Capture the cell that displays the provided text and extract its (X, Y) central coordinate. 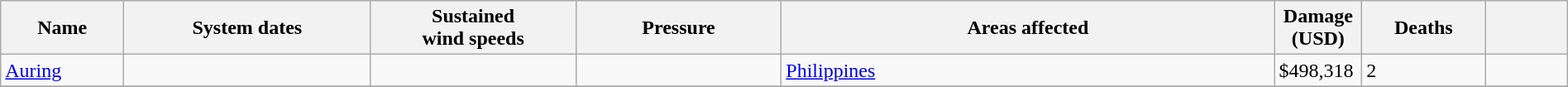
Deaths (1424, 28)
2 (1424, 70)
Name (63, 28)
Damage(USD) (1318, 28)
Areas affected (1028, 28)
System dates (247, 28)
$498,318 (1318, 70)
Pressure (678, 28)
Sustainedwind speeds (473, 28)
Philippines (1028, 70)
Auring (63, 70)
